Output the [x, y] coordinate of the center of the cell containing the given text.  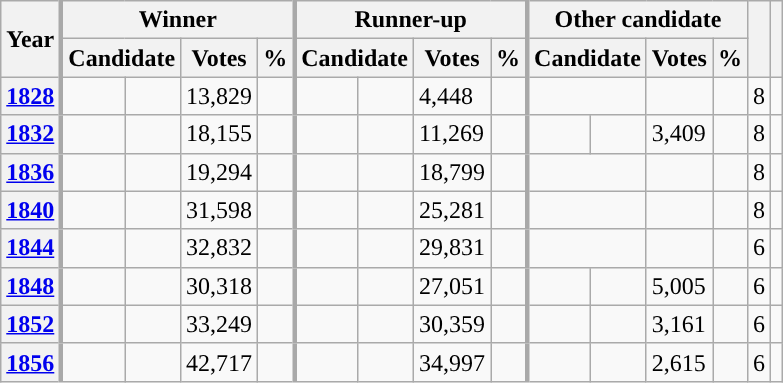
4,448 [452, 96]
3,409 [679, 134]
Other candidate [637, 20]
42,717 [220, 362]
2,615 [679, 362]
1832 [32, 134]
Winner [178, 20]
27,051 [452, 286]
1844 [32, 248]
1840 [32, 210]
1836 [32, 172]
18,799 [452, 172]
Year [32, 39]
13,829 [220, 96]
1856 [32, 362]
32,832 [220, 248]
34,997 [452, 362]
1828 [32, 96]
11,269 [452, 134]
1852 [32, 324]
31,598 [220, 210]
33,249 [220, 324]
3,161 [679, 324]
18,155 [220, 134]
1848 [32, 286]
30,318 [220, 286]
Runner-up [410, 20]
29,831 [452, 248]
30,359 [452, 324]
25,281 [452, 210]
19,294 [220, 172]
5,005 [679, 286]
